Extract the (X, Y) coordinate from the center of the cell holding the provided text.  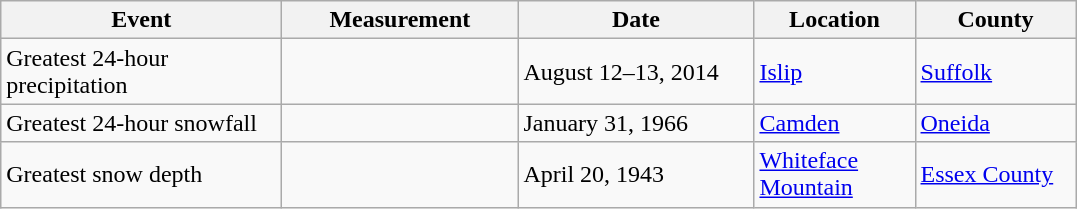
Location (834, 20)
January 31, 1966 (636, 123)
Islip (834, 72)
Greatest 24-hour precipitation (142, 72)
Camden (834, 123)
Event (142, 20)
Date (636, 20)
Measurement (400, 20)
Greatest 24-hour snowfall (142, 123)
August 12–13, 2014 (636, 72)
Greatest snow depth (142, 174)
Essex County (996, 174)
County (996, 20)
Oneida (996, 123)
Suffolk (996, 72)
April 20, 1943 (636, 174)
Whiteface Mountain (834, 174)
